Extract the (x, y) coordinate from the center of the cell holding the provided text.  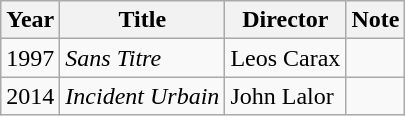
Sans Titre (142, 58)
Director (286, 20)
John Lalor (286, 96)
2014 (30, 96)
Incident Urbain (142, 96)
Title (142, 20)
Leos Carax (286, 58)
Note (376, 20)
1997 (30, 58)
Year (30, 20)
